Identify which cell holds the provided text, then report its [X, Y] central coordinate. 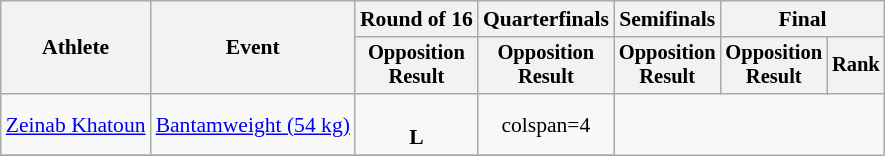
Quarterfinals [546, 19]
Bantamweight (54 kg) [253, 124]
Zeinab Khatoun [76, 124]
colspan=4 [546, 124]
Athlete [76, 48]
L [416, 124]
Event [253, 48]
Final [802, 19]
Rank [856, 66]
Semifinals [668, 19]
Round of 16 [416, 19]
